Provide the (X, Y) coordinate of the cell's center where the given text is located.  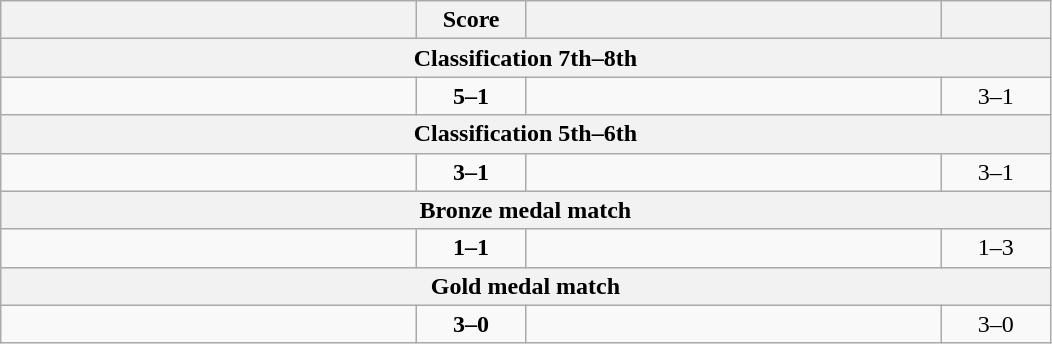
Bronze medal match (526, 210)
Classification 5th–6th (526, 134)
1–3 (996, 248)
Score (472, 20)
5–1 (472, 96)
Classification 7th–8th (526, 58)
1–1 (472, 248)
Gold medal match (526, 286)
